Extract the [x, y] coordinate from the center of the cell holding the provided text.  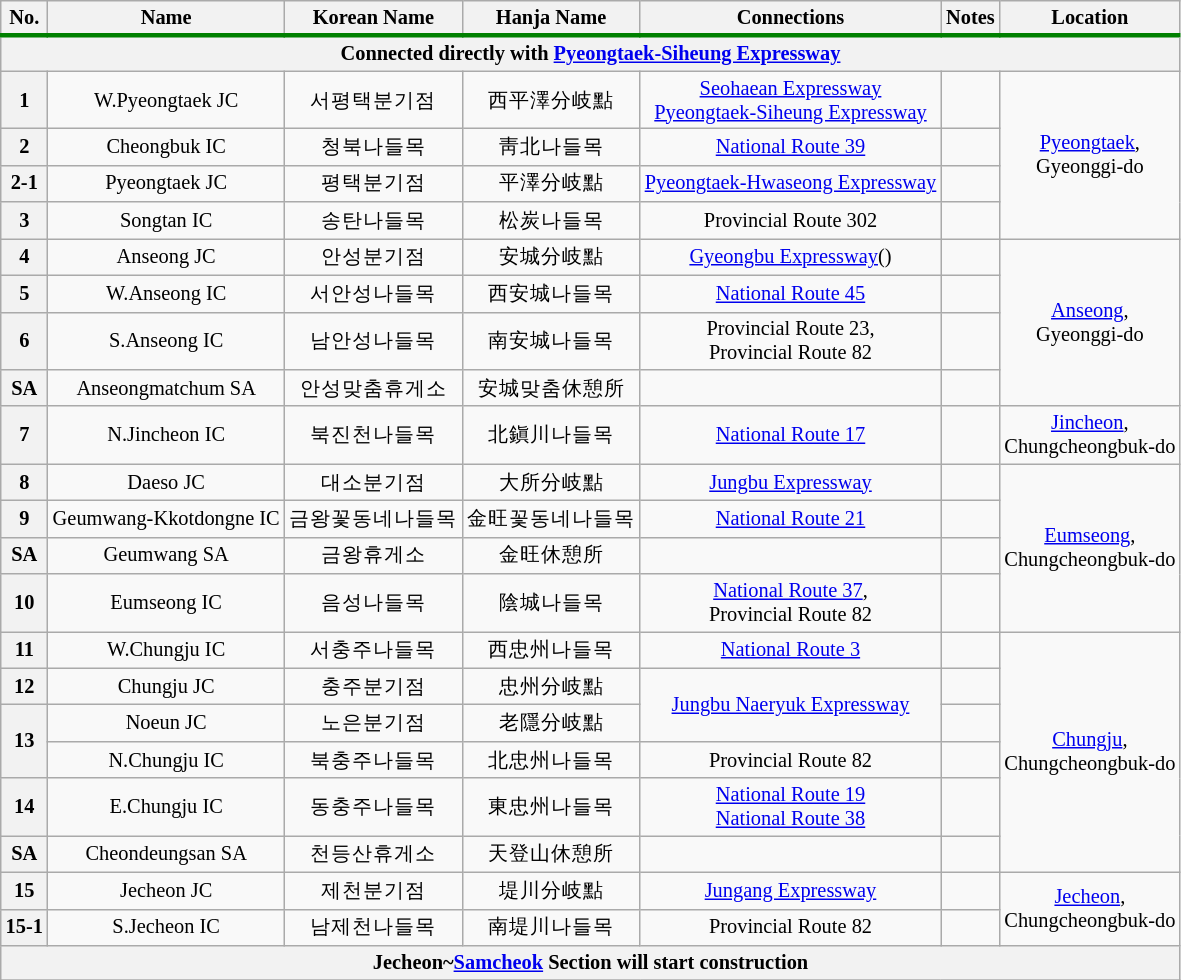
Eumseong IC [166, 603]
12 [24, 686]
평택분기점 [374, 184]
南安城나들목 [551, 341]
陰城나들목 [551, 603]
안성분기점 [374, 256]
제천분기점 [374, 890]
Pyeongtaek-Hwaseong Expressway [790, 184]
Name [166, 18]
청북나들목 [374, 146]
충주분기점 [374, 686]
10 [24, 603]
1 [24, 100]
Anseong,Gyeonggi-do [1090, 322]
大所分岐點 [551, 482]
西忠州나들목 [551, 650]
동충주나들목 [374, 807]
Provincial Route 23,Provincial Route 82 [790, 341]
Jecheon JC [166, 890]
Cheondeungsan SA [166, 854]
5 [24, 294]
Pyeongtaek JC [166, 184]
6 [24, 341]
14 [24, 807]
15 [24, 890]
Jungang Expressway [790, 890]
북충주나들목 [374, 760]
W.Pyeongtaek JC [166, 100]
Eumseong,Chungcheongbuk-do [1090, 548]
National Route 17 [790, 435]
National Route 3 [790, 650]
Geumwang SA [166, 556]
靑北나들목 [551, 146]
노은분기점 [374, 722]
Korean Name [374, 18]
7 [24, 435]
平澤分岐點 [551, 184]
13 [24, 740]
National Route 21 [790, 518]
老隱分岐點 [551, 722]
金旺꽃동네나들목 [551, 518]
堤川分岐點 [551, 890]
15-1 [24, 928]
Geumwang-Kkotdongne IC [166, 518]
N.Jincheon IC [166, 435]
Jungbu Expressway [790, 482]
Jungbu Naeryuk Expressway [790, 704]
天登山休憩所 [551, 854]
Chungju,Chungcheongbuk-do [1090, 752]
남제천나들목 [374, 928]
忠州分岐點 [551, 686]
11 [24, 650]
9 [24, 518]
National Route 39 [790, 146]
S.Jecheon IC [166, 928]
National Route 19 National Route 38 [790, 807]
금왕꽃동네나들목 [374, 518]
대소분기점 [374, 482]
서안성나들목 [374, 294]
서평택분기점 [374, 100]
Location [1090, 18]
北忠州나들목 [551, 760]
2-1 [24, 184]
W.Anseong IC [166, 294]
송탄나들목 [374, 220]
No. [24, 18]
4 [24, 256]
Gyeongbu Expressway() [790, 256]
Jincheon,Chungcheongbuk-do [1090, 435]
Noeun JC [166, 722]
남안성나들목 [374, 341]
西平澤分岐點 [551, 100]
松炭나들목 [551, 220]
Seohaean Expressway Pyeongtaek-Siheung Expressway [790, 100]
북진천나들목 [374, 435]
南堤川나들목 [551, 928]
Connections [790, 18]
安城맞춤休憩所 [551, 388]
Anseong JC [166, 256]
천등산휴게소 [374, 854]
안성맞춤휴게소 [374, 388]
Notes [970, 18]
Chungju JC [166, 686]
金旺休憩所 [551, 556]
N.Chungju IC [166, 760]
3 [24, 220]
Jecheon,Chungcheongbuk-do [1090, 908]
2 [24, 146]
Jecheon~Samcheok Section will start construction [590, 962]
Connected directly with Pyeongtaek-Siheung Expressway [590, 54]
Hanja Name [551, 18]
National Route 37,Provincial Route 82 [790, 603]
E.Chungju IC [166, 807]
S.Anseong IC [166, 341]
음성나들목 [374, 603]
Anseongmatchum SA [166, 388]
금왕휴게소 [374, 556]
Songtan IC [166, 220]
Pyeongtaek,Gyeonggi-do [1090, 155]
西安城나들목 [551, 294]
서충주나들목 [374, 650]
Daeso JC [166, 482]
Provincial Route 302 [790, 220]
Cheongbuk IC [166, 146]
National Route 45 [790, 294]
東忠州나들목 [551, 807]
安城分岐點 [551, 256]
W.Chungju IC [166, 650]
北鎭川나들목 [551, 435]
8 [24, 482]
